Detect which cell encompasses the target text, then output its (x, y) center coordinate. 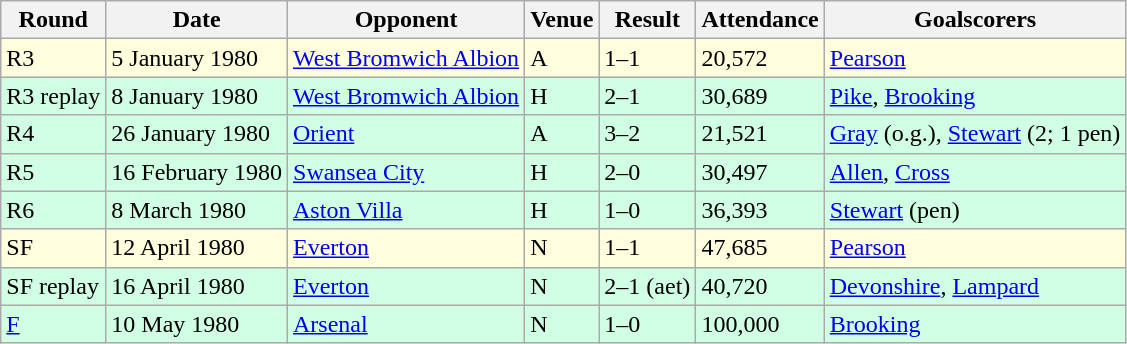
R3 replay (54, 96)
2–1 (648, 96)
5 January 1980 (197, 58)
8 January 1980 (197, 96)
R4 (54, 134)
16 February 1980 (197, 172)
Opponent (406, 20)
Result (648, 20)
30,497 (760, 172)
21,521 (760, 134)
Stewart (pen) (975, 210)
R6 (54, 210)
Venue (562, 20)
R5 (54, 172)
20,572 (760, 58)
Orient (406, 134)
Devonshire, Lampard (975, 286)
12 April 1980 (197, 248)
Arsenal (406, 324)
36,393 (760, 210)
F (54, 324)
SF (54, 248)
100,000 (760, 324)
2–1 (aet) (648, 286)
Date (197, 20)
10 May 1980 (197, 324)
40,720 (760, 286)
3–2 (648, 134)
Gray (o.g.), Stewart (2; 1 pen) (975, 134)
Goalscorers (975, 20)
R3 (54, 58)
Round (54, 20)
Brooking (975, 324)
Aston Villa (406, 210)
Attendance (760, 20)
Pike, Brooking (975, 96)
8 March 1980 (197, 210)
16 April 1980 (197, 286)
SF replay (54, 286)
2–0 (648, 172)
26 January 1980 (197, 134)
Swansea City (406, 172)
Allen, Cross (975, 172)
47,685 (760, 248)
30,689 (760, 96)
